Return the (X, Y) coordinate for the center point of the cell that contains the specified text.  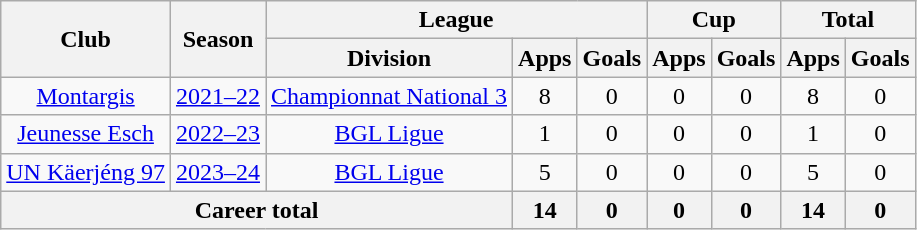
Season (218, 39)
2022–23 (218, 134)
Total (848, 20)
Montargis (86, 96)
League (456, 20)
UN Käerjéng 97 (86, 172)
Career total (257, 210)
2021–22 (218, 96)
Jeunesse Esch (86, 134)
2023–24 (218, 172)
Club (86, 39)
Division (390, 58)
Cup (714, 20)
Championnat National 3 (390, 96)
